Detect which cell encompasses the target text, then output its [x, y] center coordinate. 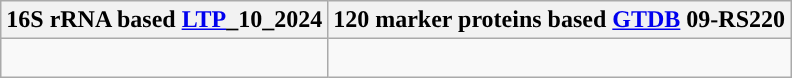
16S rRNA based LTP_10_2024 [164, 20]
120 marker proteins based GTDB 09-RS220 [560, 20]
